Scan for the cell matching the given text and deliver its [X, Y] coordinate at center. 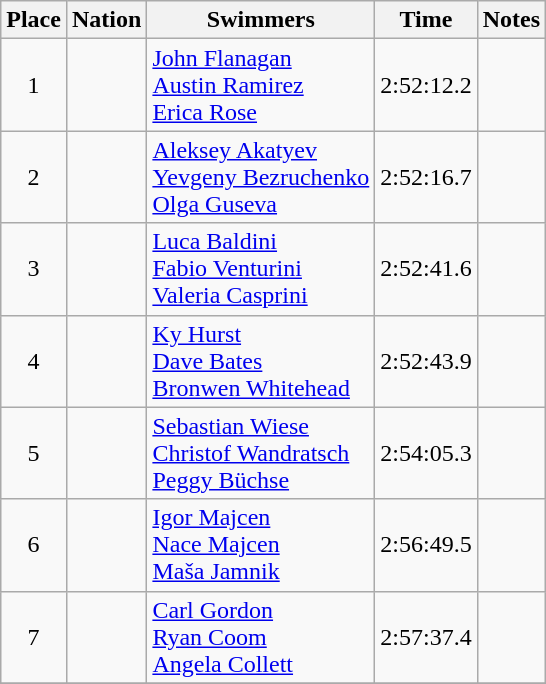
John Flanagan Austin Ramirez Erica Rose [261, 85]
2:54:05.3 [426, 453]
2:57:37.4 [426, 637]
2 [34, 177]
5 [34, 453]
1 [34, 85]
4 [34, 361]
Igor MajcenNace MajcenMaša Jamnik [261, 545]
2:56:49.5 [426, 545]
Nation [106, 20]
Swimmers [261, 20]
6 [34, 545]
Sebastian WieseChristof WandratschPeggy Büchse [261, 453]
Notes [511, 20]
Place [34, 20]
Carl GordonRyan CoomAngela Collett [261, 637]
Time [426, 20]
Luca BaldiniFabio VenturiniValeria Casprini [261, 269]
2:52:43.9 [426, 361]
7 [34, 637]
2:52:12.2 [426, 85]
2:52:16.7 [426, 177]
3 [34, 269]
Ky HurstDave BatesBronwen Whitehead [261, 361]
Aleksey AkatyevYevgeny BezruchenkoOlga Guseva [261, 177]
2:52:41.6 [426, 269]
